Output the (x, y) coordinate of the center of the cell containing the given text.  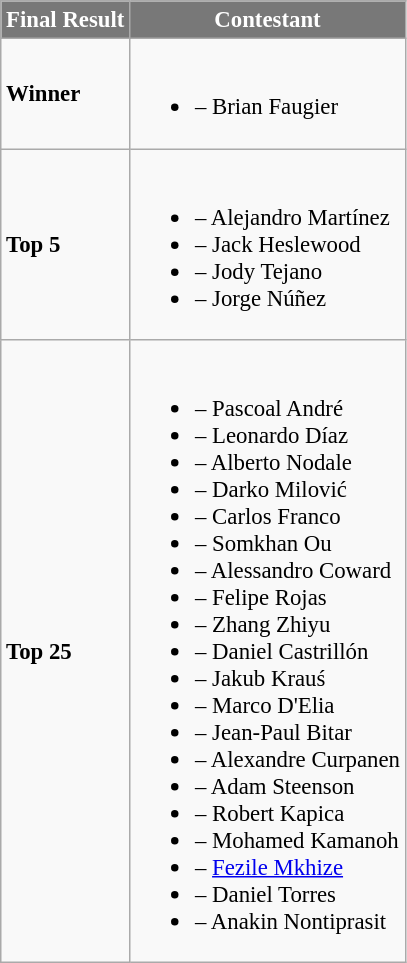
Top 25 (66, 652)
Final Result (66, 20)
Winner (66, 94)
Top 5 (66, 244)
– Brian Faugier (268, 94)
Contestant (268, 20)
– Alejandro Martínez – Jack Heslewood – Jody Tejano – Jorge Núñez (268, 244)
